Identify which cell holds the provided text, then report its (x, y) central coordinate. 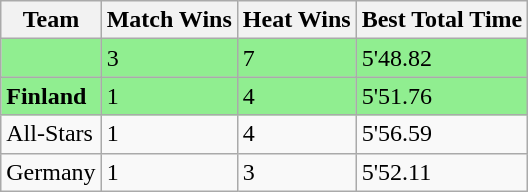
5'51.76 (442, 96)
Best Total Time (442, 20)
Team (51, 20)
Match Wins (169, 20)
Finland (51, 96)
7 (296, 58)
Germany (51, 172)
5'56.59 (442, 134)
All-Stars (51, 134)
Heat Wins (296, 20)
5'48.82 (442, 58)
5'52.11 (442, 172)
